Search for the cell housing the specified text and yield its [X, Y] center coordinate. 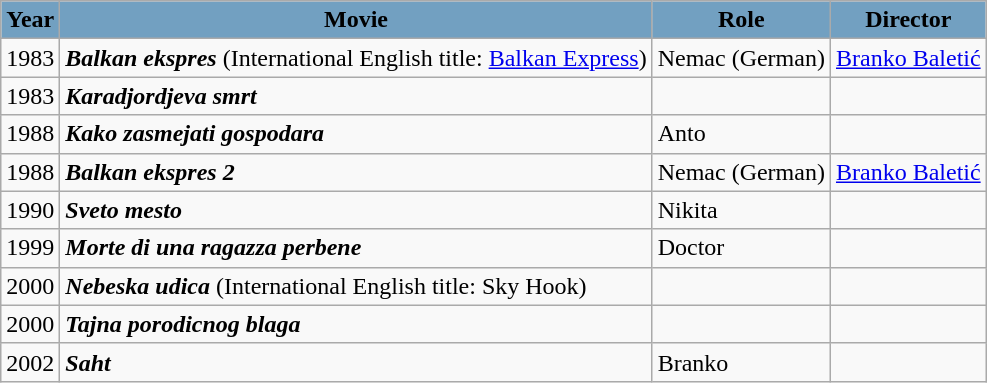
1999 [30, 248]
Doctor [741, 248]
Kako zasmejati gospodara [356, 134]
Year [30, 20]
Movie [356, 20]
1990 [30, 210]
Nebeska udica (International English title: Sky Hook) [356, 286]
Sveto mesto [356, 210]
Balkan ekspres (International English title: Balkan Express) [356, 58]
Morte di una ragazza perbene [356, 248]
Branko [741, 362]
Anto [741, 134]
Karadjordjeva smrt [356, 96]
Tajna porodicnog blaga [356, 324]
Nikita [741, 210]
2002 [30, 362]
Director [908, 20]
Saht [356, 362]
Balkan ekspres 2 [356, 172]
Role [741, 20]
